Return (x, y) of the center of cell containing provided text 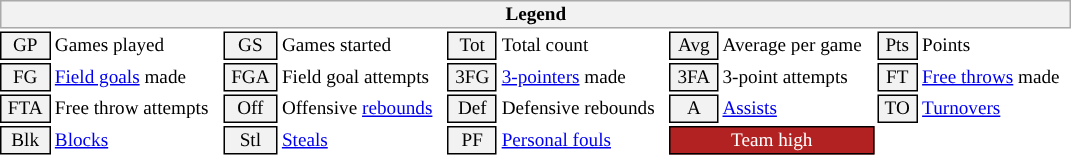
Free throw attempts (136, 108)
FG (25, 77)
Blk (25, 140)
GS (250, 46)
TO (898, 108)
Assists (798, 108)
Avg (694, 46)
Pts (898, 46)
3-pointers made (583, 77)
Games started (362, 46)
3FG (472, 77)
Average per game (798, 46)
Off (250, 108)
GP (25, 46)
Blocks (136, 140)
Stl (250, 140)
FTA (25, 108)
Field goal attempts (362, 77)
FGA (250, 77)
Field goals made (136, 77)
Def (472, 108)
3FA (694, 77)
FT (898, 77)
Tot (472, 46)
Personal fouls (583, 140)
3-point attempts (798, 77)
PF (472, 140)
Defensive rebounds (583, 108)
A (694, 108)
Offensive rebounds (362, 108)
Games played (136, 46)
Total count (583, 46)
Steals (362, 140)
Team high (772, 140)
